Return the [X, Y] coordinate for the center point of the cell that contains the specified text.  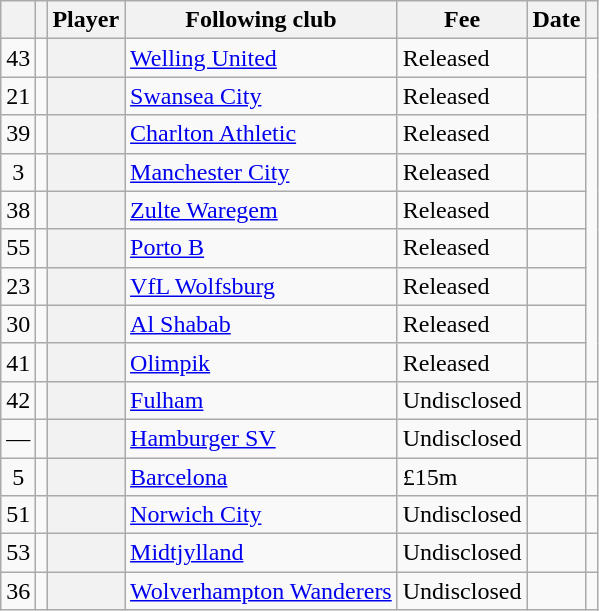
21 [18, 96]
42 [18, 400]
Norwich City [262, 515]
Swansea City [262, 96]
£15m [462, 477]
Olimpik [262, 362]
VfL Wolfsburg [262, 286]
41 [18, 362]
Manchester City [262, 172]
3 [18, 172]
36 [18, 591]
Fee [462, 20]
55 [18, 248]
Hamburger SV [262, 438]
Fulham [262, 400]
Welling United [262, 58]
Date [556, 20]
53 [18, 553]
23 [18, 286]
43 [18, 58]
Al Shabab [262, 324]
30 [18, 324]
Porto B [262, 248]
Barcelona [262, 477]
Midtjylland [262, 553]
Charlton Athletic [262, 134]
51 [18, 515]
Player [86, 20]
38 [18, 210]
Following club [262, 20]
— [18, 438]
Zulte Waregem [262, 210]
39 [18, 134]
Wolverhampton Wanderers [262, 591]
5 [18, 477]
